Extract the (x, y) coordinate from the center of the cell holding the provided text.  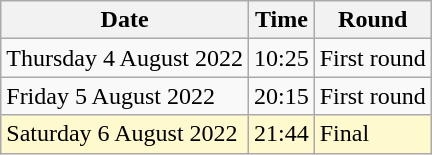
Final (372, 134)
Thursday 4 August 2022 (125, 58)
Friday 5 August 2022 (125, 96)
10:25 (281, 58)
Saturday 6 August 2022 (125, 134)
Round (372, 20)
Date (125, 20)
20:15 (281, 96)
21:44 (281, 134)
Time (281, 20)
